Provide the [x, y] coordinate of the cell's center where the given text is located.  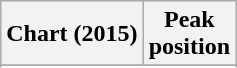
Peakposition [189, 34]
Chart (2015) [72, 34]
